Determine the [X, Y] coordinate at the center of the cell enclosing the given text.  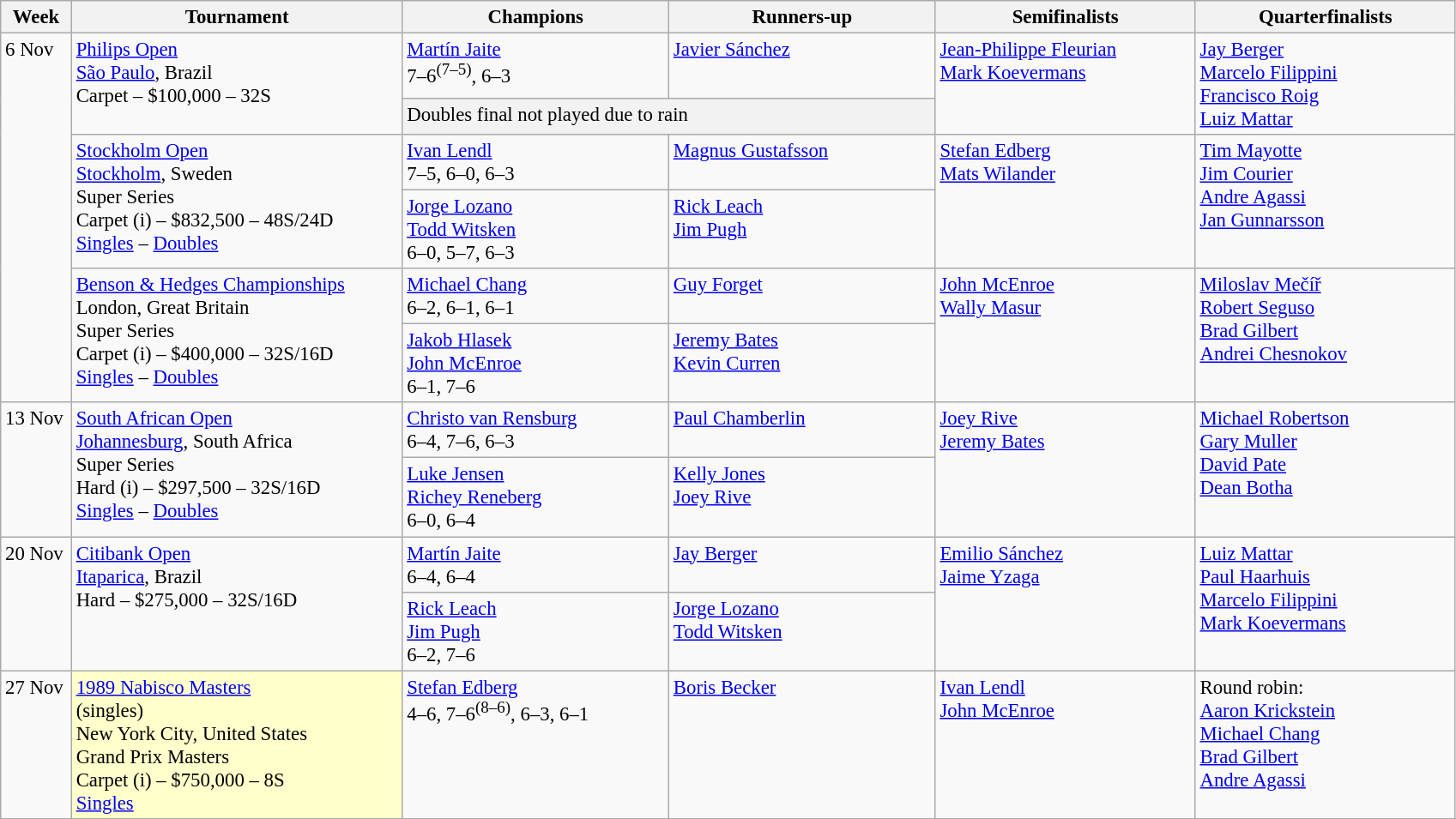
Jorge Lozano Todd Witsken 6–0, 5–7, 6–3 [535, 230]
Stockholm Open Stockholm, Sweden Super Series Carpet (i) – $832,500 – 48S/24D Singles – Doubles [237, 202]
Boris Becker [803, 744]
Luiz Mattar Paul Haarhuis Marcelo Filippini Mark Koevermans [1325, 604]
Ivan Lendl7–5, 6–0, 6–3 [535, 163]
Philips Open São Paulo, BrazilCarpet – $100,000 – 32S [237, 84]
Michael Robertson Gary Muller David Pate Dean Botha [1325, 470]
Javier Sánchez [803, 67]
Stefan Edberg 4–6, 7–6(8–6), 6–3, 6–1 [535, 744]
27 Nov [36, 744]
Tournament [237, 17]
20 Nov [36, 604]
Martín Jaite7–6(7–5), 6–3 [535, 67]
Jeremy Bates Kevin Curren [803, 364]
Quarterfinalists [1325, 17]
Champions [535, 17]
Martín Jaite6–4, 6–4 [535, 564]
Round robin: Aaron Krickstein Michael Chang Brad Gilbert Andre Agassi [1325, 744]
John McEnroe Wally Masur [1066, 335]
Rick Leach Jim Pugh [803, 230]
Miloslav Mečíř Robert Seguso Brad Gilbert Andrei Chesnokov [1325, 335]
Michael Chang6–2, 6–1, 6–1 [535, 297]
Doubles final not played due to rain [669, 117]
Guy Forget [803, 297]
Semifinalists [1066, 17]
Jakob Hlasek John McEnroe 6–1, 7–6 [535, 364]
6 Nov [36, 218]
Jorge Lozano Todd Witsken [803, 631]
Emilio Sánchez Jaime Yzaga [1066, 604]
Jean-Philippe Fleurian Mark Koevermans [1066, 84]
Stefan Edberg Mats Wilander [1066, 202]
Jay Berger Marcelo Filippini Francisco Roig Luiz Mattar [1325, 84]
Rick Leach Jim Pugh 6–2, 7–6 [535, 631]
13 Nov [36, 470]
South African OpenJohannesburg, South Africa Super Series Hard (i) – $297,500 – 32S/16DSingles – Doubles [237, 470]
Citibank Open Itaparica, BrazilHard – $275,000 – 32S/16D [237, 604]
Magnus Gustafsson [803, 163]
Week [36, 17]
Benson & Hedges ChampionshipsLondon, Great Britain Super Series Carpet (i) – $400,000 – 32S/16DSingles – Doubles [237, 335]
Jay Berger [803, 564]
Paul Chamberlin [803, 431]
Tim Mayotte Jim Courier Andre Agassi Jan Gunnarsson [1325, 202]
Christo van Rensburg6–4, 7–6, 6–3 [535, 431]
Kelly Jones Joey Rive [803, 497]
Runners-up [803, 17]
1989 Nabisco Masters (singles) New York City, United StatesGrand Prix MastersCarpet (i) – $750,000 – 8SSingles [237, 744]
Joey Rive Jeremy Bates [1066, 470]
Ivan Lendl John McEnroe [1066, 744]
Luke Jensen Richey Reneberg 6–0, 6–4 [535, 497]
